Determine the [X, Y] coordinate at the center of the cell enclosing the given text.  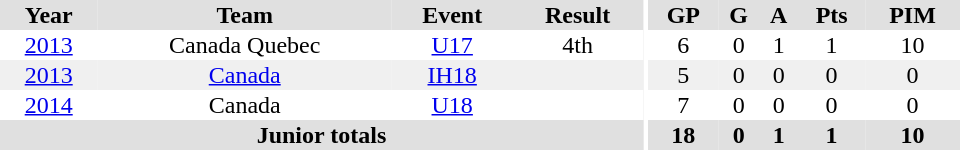
U17 [452, 45]
6 [684, 45]
Year [48, 15]
Canada Quebec [244, 45]
G [738, 15]
18 [684, 135]
Event [452, 15]
Result [578, 15]
7 [684, 105]
Pts [832, 15]
PIM [912, 15]
2014 [48, 105]
Team [244, 15]
IH18 [452, 75]
A [778, 15]
U18 [452, 105]
4th [578, 45]
5 [684, 75]
Junior totals [322, 135]
GP [684, 15]
